Detect which cell encompasses the target text, then output its (X, Y) center coordinate. 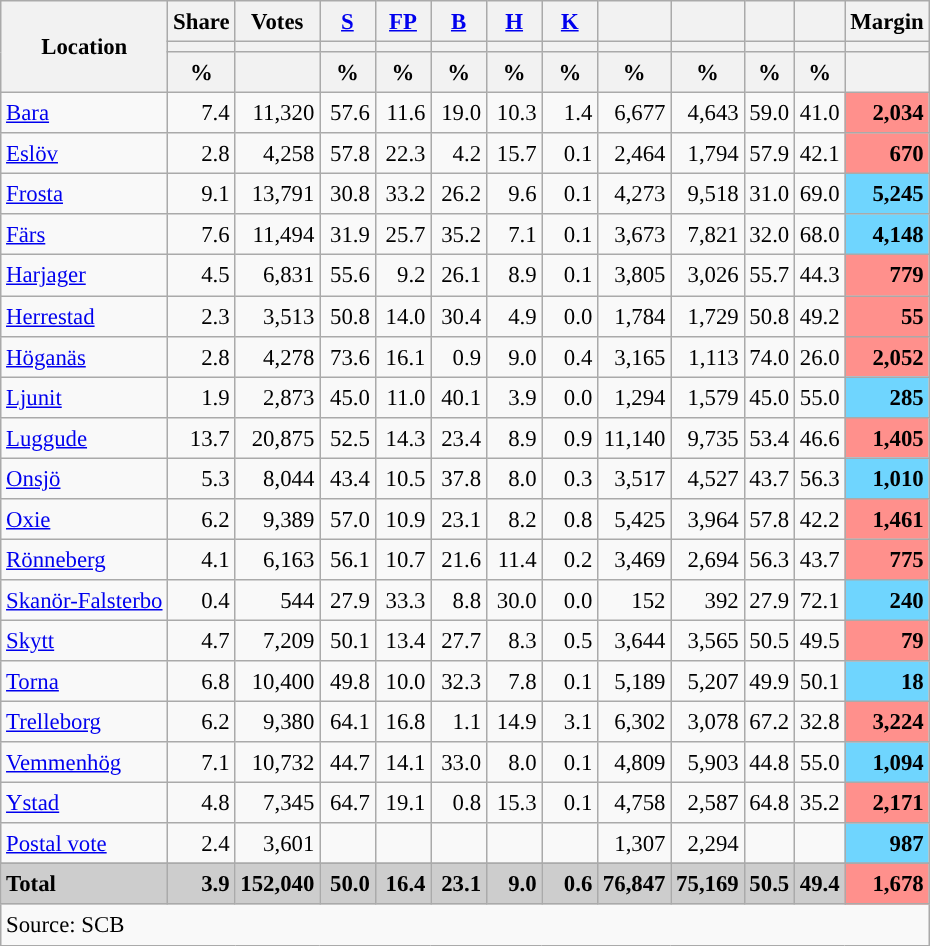
30.8 (348, 194)
8.2 (514, 520)
Harjager (84, 276)
Luggude (84, 438)
152,040 (278, 884)
42.2 (820, 520)
10.0 (403, 682)
3,601 (278, 844)
9.1 (202, 194)
3.1 (570, 722)
11.6 (403, 114)
0.2 (570, 560)
11,140 (634, 438)
B (459, 22)
57.9 (769, 154)
21.6 (459, 560)
40.1 (459, 398)
Source: SCB (465, 926)
1,784 (634, 316)
2,464 (634, 154)
3,644 (634, 640)
1,307 (634, 844)
2.4 (202, 844)
16.1 (403, 356)
7.6 (202, 234)
0.3 (570, 478)
5.3 (202, 478)
64.1 (348, 722)
Herrestad (84, 316)
1,678 (887, 884)
1,461 (887, 520)
Onsjö (84, 478)
9,380 (278, 722)
8,044 (278, 478)
4.5 (202, 276)
3,805 (634, 276)
31.0 (769, 194)
3,513 (278, 316)
19.1 (403, 804)
9.2 (403, 276)
52.5 (348, 438)
6.8 (202, 682)
6,831 (278, 276)
31.9 (348, 234)
67.2 (769, 722)
2,587 (708, 804)
32.8 (820, 722)
1,294 (634, 398)
1,094 (887, 762)
544 (278, 600)
2.3 (202, 316)
1,405 (887, 438)
10.9 (403, 520)
7,209 (278, 640)
6,302 (634, 722)
K (570, 22)
26.1 (459, 276)
987 (887, 844)
3,673 (634, 234)
43.4 (348, 478)
26.2 (459, 194)
3,565 (708, 640)
44.3 (820, 276)
53.4 (769, 438)
3,964 (708, 520)
Location (84, 47)
10.3 (514, 114)
49.8 (348, 682)
64.7 (348, 804)
Margin (887, 22)
55 (887, 316)
19.0 (459, 114)
4,273 (634, 194)
74.0 (769, 356)
44.7 (348, 762)
FP (403, 22)
68.0 (820, 234)
Vemmenhög (84, 762)
Rönneberg (84, 560)
13,791 (278, 194)
2,034 (887, 114)
57.0 (348, 520)
30.4 (459, 316)
15.7 (514, 154)
59.0 (769, 114)
18 (887, 682)
Ystad (84, 804)
Frosta (84, 194)
2,052 (887, 356)
1,113 (708, 356)
Votes (278, 22)
285 (887, 398)
33.3 (403, 600)
2,171 (887, 804)
4.1 (202, 560)
49.2 (820, 316)
10.5 (403, 478)
37.8 (459, 478)
5,903 (708, 762)
9,518 (708, 194)
20,875 (278, 438)
44.8 (769, 762)
11.0 (403, 398)
16.8 (403, 722)
7.8 (514, 682)
4.7 (202, 640)
23.4 (459, 438)
3,469 (634, 560)
11,320 (278, 114)
3,026 (708, 276)
13.7 (202, 438)
33.0 (459, 762)
4.8 (202, 804)
7.4 (202, 114)
4,278 (278, 356)
76,847 (634, 884)
5,245 (887, 194)
240 (887, 600)
33.2 (403, 194)
14.0 (403, 316)
16.4 (403, 884)
32.3 (459, 682)
75,169 (708, 884)
46.6 (820, 438)
779 (887, 276)
1,579 (708, 398)
5,425 (634, 520)
Eslöv (84, 154)
22.3 (403, 154)
Total (84, 884)
10,732 (278, 762)
7,345 (278, 804)
11,494 (278, 234)
4.2 (459, 154)
Höganäs (84, 356)
49.5 (820, 640)
1.4 (570, 114)
32.0 (769, 234)
2,294 (708, 844)
4,148 (887, 234)
41.0 (820, 114)
3,078 (708, 722)
49.4 (820, 884)
55.6 (348, 276)
11.4 (514, 560)
10,400 (278, 682)
49.9 (769, 682)
Ljunit (84, 398)
775 (887, 560)
73.6 (348, 356)
Postal vote (84, 844)
15.3 (514, 804)
13.4 (403, 640)
1,794 (708, 154)
7,821 (708, 234)
5,189 (634, 682)
79 (887, 640)
9,389 (278, 520)
8.8 (459, 600)
10.7 (403, 560)
2,873 (278, 398)
26.0 (820, 356)
9,735 (708, 438)
57.6 (348, 114)
2,694 (708, 560)
4,643 (708, 114)
30.0 (514, 600)
50.0 (348, 884)
64.8 (769, 804)
56.1 (348, 560)
3,517 (634, 478)
55.7 (769, 276)
Färs (84, 234)
152 (634, 600)
4,758 (634, 804)
5,207 (708, 682)
9.6 (514, 194)
1.1 (459, 722)
670 (887, 154)
27.7 (459, 640)
Trelleborg (84, 722)
4.9 (514, 316)
42.1 (820, 154)
Skytt (84, 640)
392 (708, 600)
1.9 (202, 398)
Torna (84, 682)
Share (202, 22)
4,809 (634, 762)
Bara (84, 114)
H (514, 22)
14.9 (514, 722)
0.5 (570, 640)
4,527 (708, 478)
1,010 (887, 478)
0.6 (570, 884)
8.3 (514, 640)
S (348, 22)
3,224 (887, 722)
25.7 (403, 234)
4,258 (278, 154)
6,163 (278, 560)
6,677 (634, 114)
Oxie (84, 520)
Skanör-Falsterbo (84, 600)
14.3 (403, 438)
3,165 (634, 356)
69.0 (820, 194)
1,729 (708, 316)
72.1 (820, 600)
14.1 (403, 762)
